Scan for the cell matching the given text and deliver its [x, y] coordinate at center. 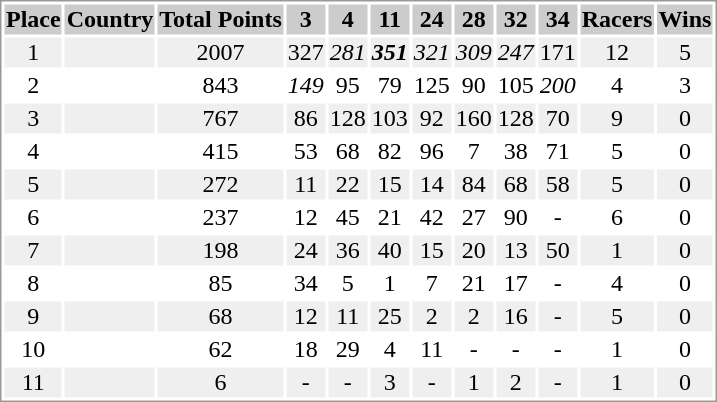
Place [33, 19]
86 [306, 119]
198 [220, 251]
13 [516, 251]
18 [306, 349]
92 [432, 119]
Total Points [220, 19]
2007 [220, 53]
29 [348, 349]
96 [432, 151]
58 [558, 185]
25 [390, 317]
38 [516, 151]
45 [348, 217]
321 [432, 53]
95 [348, 85]
272 [220, 185]
149 [306, 85]
Wins [685, 19]
Racers [617, 19]
767 [220, 119]
53 [306, 151]
8 [33, 283]
14 [432, 185]
415 [220, 151]
237 [220, 217]
351 [390, 53]
50 [558, 251]
281 [348, 53]
327 [306, 53]
309 [474, 53]
Country [110, 19]
160 [474, 119]
10 [33, 349]
40 [390, 251]
85 [220, 283]
70 [558, 119]
36 [348, 251]
28 [474, 19]
171 [558, 53]
125 [432, 85]
103 [390, 119]
82 [390, 151]
200 [558, 85]
84 [474, 185]
42 [432, 217]
17 [516, 283]
71 [558, 151]
22 [348, 185]
105 [516, 85]
32 [516, 19]
20 [474, 251]
62 [220, 349]
247 [516, 53]
79 [390, 85]
27 [474, 217]
16 [516, 317]
843 [220, 85]
